Identify which cell holds the provided text, then report its (X, Y) central coordinate. 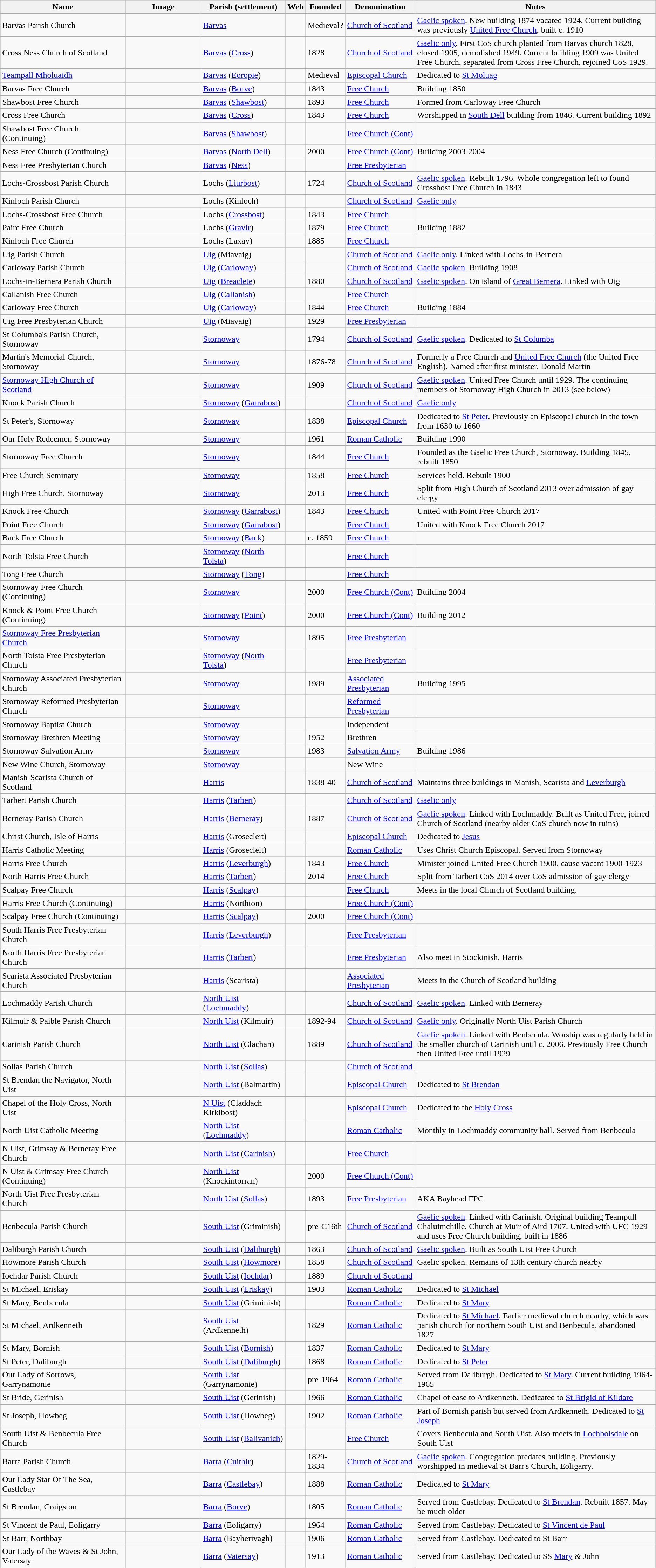
Building 1986 (535, 751)
Knock Free Church (63, 511)
Served from Castlebay. Dedicated to St Vincent de Paul (535, 1525)
Barra Parish Church (63, 1461)
Free Church Seminary (63, 475)
North Uist (Carinish) (243, 1153)
Shawbost Free Church (63, 102)
Harris (Berneray) (243, 819)
1829 (326, 1325)
Harris Free Church (Continuing) (63, 903)
2013 (326, 493)
Harris (243, 782)
Lochmaddy Parish Church (63, 1003)
St Mary, Benbecula (63, 1302)
Christ Church, Isle of Harris (63, 837)
St Michael, Eriskay (63, 1289)
South Uist (Iochdar) (243, 1276)
1879 (326, 228)
Barvas Free Church (63, 89)
Callanish Free Church (63, 294)
Dedicated to St Moluag (535, 75)
Gaelic spoken. United Free Church until 1929. The continuing members of Stornoway High Church in 2013 (see below) (535, 385)
St Brendan the Navigator, North Uist (63, 1085)
Chapel of the Holy Cross, North Uist (63, 1107)
North Uist (Balmartin) (243, 1085)
Dedicated to St Peter (535, 1362)
Carloway Free Church (63, 308)
Gaelic spoken. Linked with Berneray (535, 1003)
Gaelic spoken. Linked with Lochmaddy. Built as United Free, joined Church of Scotland (nearby older CoS church now in ruins) (535, 819)
North Uist (Knockintorran) (243, 1176)
1880 (326, 281)
pre-C16th (326, 1226)
Gaelic spoken. Dedicated to St Columba (535, 339)
Tarbert Parish Church (63, 800)
Barvas (Ness) (243, 165)
North Uist (Kilmuir) (243, 1021)
New Wine (380, 764)
St Mary, Bornish (63, 1348)
Barra (Eoligarry) (243, 1525)
Lochs (Liurbost) (243, 183)
AKA Bayhead FPC (535, 1199)
Uig (Breaclete) (243, 281)
Gaelic spoken. Built as South Uist Free Church (535, 1249)
Building 2004 (535, 592)
Lochs (Laxay) (243, 241)
Stornoway (Tong) (243, 574)
Building 1850 (535, 89)
Denomination (380, 7)
Barvas (Eoropie) (243, 75)
Uig Parish Church (63, 254)
1829-1834 (326, 1461)
Ness Free Presbyterian Church (63, 165)
1961 (326, 439)
Sollas Parish Church (63, 1067)
Barvas (243, 25)
Chapel of ease to Ardkenneth. Dedicated to St Brigid of Kildare (535, 1398)
Gaelic spoken. Remains of 13th century church nearby (535, 1262)
1838-40 (326, 782)
Stornoway Free Church (63, 457)
South Uist (Gerinish) (243, 1398)
High Free Church, Stornoway (63, 493)
United with Knock Free Church 2017 (535, 525)
St Joseph, Howbeg (63, 1416)
Uig (Callanish) (243, 294)
Name (63, 7)
North Tolsta Free Church (63, 556)
Gaelic only. Linked with Lochs-in-Bernera (535, 254)
Scarista Associated Presbyterian Church (63, 980)
North Uist (Clachan) (243, 1044)
Barvas Parish Church (63, 25)
Notes (535, 7)
1887 (326, 819)
1983 (326, 751)
1902 (326, 1416)
1895 (326, 638)
1989 (326, 683)
Building 1990 (535, 439)
St Bride, Gerinish (63, 1398)
South Uist (Eriskay) (243, 1289)
1888 (326, 1484)
Barra (Castlebay) (243, 1484)
Image (163, 7)
Founded as the Gaelic Free Church, Stornoway. Building 1845, rebuilt 1850 (535, 457)
Back Free Church (63, 538)
Manish-Scarista Church of Scotland (63, 782)
Lochs (Gravir) (243, 228)
United with Point Free Church 2017 (535, 511)
Dedicated to St Michael (535, 1289)
St Vincent de Paul, Eoligarry (63, 1525)
Stornoway Brethren Meeting (63, 737)
Medieval (326, 75)
Pairc Free Church (63, 228)
Scalpay Free Church (Continuing) (63, 916)
Web (296, 7)
Barra (Bayherivagh) (243, 1538)
Parish (settlement) (243, 7)
Lochs-Crossbost Parish Church (63, 183)
South Uist (Bornish) (243, 1348)
Gaelic spoken. Rebuilt 1796. Whole congregation left to found Crossbost Free Church in 1843 (535, 183)
Tong Free Church (63, 574)
South Uist (Howbeg) (243, 1416)
Monthly in Lochmaddy community hall. Served from Benbecula (535, 1131)
Berneray Parish Church (63, 819)
Meets in the Church of Scotland building (535, 980)
Uses Christ Church Episcopal. Served from Stornoway (535, 850)
South Uist (Howmore) (243, 1262)
Building 2012 (535, 615)
Harris (Scarista) (243, 980)
Dedicated to Jesus (535, 837)
Founded (326, 7)
Gaelic spoken. On island of Great Bernera. Linked with Uig (535, 281)
Lochs (Crossbost) (243, 214)
Gaelic spoken. Congregation predates building. Previously worshipped in medieval St Barr's Church, Eoligarry. (535, 1461)
Brethren (380, 737)
1913 (326, 1556)
Barra (Borve) (243, 1507)
1906 (326, 1538)
Independent (380, 724)
N Uist, Grimsay & Berneray Free Church (63, 1153)
1828 (326, 53)
North Tolsta Free Presbyterian Church (63, 660)
Carinish Parish Church (63, 1044)
St Brendan, Craigston (63, 1507)
Salvation Army (380, 751)
Lochs-Crossbost Free Church (63, 214)
Formerly a Free Church and United Free Church (the United Free English). Named after first minister, Donald Martin (535, 362)
North Harris Free Church (63, 877)
Shawbost Free Church (Continuing) (63, 133)
Worshipped in South Dell building from 1846. Current building 1892 (535, 115)
Howmore Parish Church (63, 1262)
Stornoway (Back) (243, 538)
Served from Castlebay. Dedicated to SS Mary & John (535, 1556)
Kinloch Free Church (63, 241)
Uig Free Presbyterian Church (63, 321)
Services held. Rebuilt 1900 (535, 475)
South Harris Free Presbyterian Church (63, 934)
New Wine Church, Stornoway (63, 764)
Stornoway (Point) (243, 615)
1863 (326, 1249)
Cross Free Church (63, 115)
1837 (326, 1348)
Stornoway Salvation Army (63, 751)
Formed from Carloway Free Church (535, 102)
Reformed Presbyterian (380, 706)
Stornoway High Church of Scotland (63, 385)
1952 (326, 737)
Split from Tarbert CoS 2014 over CoS admission of gay clergy (535, 877)
Kilmuir & Paible Parish Church (63, 1021)
Our Holy Redeemer, Stornoway (63, 439)
Our Lady Star Of The Sea, Castlebay (63, 1484)
Served from Castlebay. Dedicated to St Brendan. Rebuilt 1857. May be much older (535, 1507)
c. 1859 (326, 538)
Served from Daliburgh. Dedicated to St Mary. Current building 1964-1965 (535, 1379)
Harris Catholic Meeting (63, 850)
Split from High Church of Scotland 2013 over admission of gay clergy (535, 493)
Scalpay Free Church (63, 890)
Harris (Northton) (243, 903)
Dedicated to St Brendan (535, 1085)
Dedicated to St Michael. Earlier medieval church nearby, which was parish church for northern South Uist and Benbecula, abandoned 1827 (535, 1325)
1805 (326, 1507)
Building 1995 (535, 683)
Also meet in Stockinish, Harris (535, 957)
Our Lady of the Waves & St John, Vatersay (63, 1556)
Dedicated to the Holy Cross (535, 1107)
North Uist Free Presbyterian Church (63, 1199)
1964 (326, 1525)
Gaelic spoken. New building 1874 vacated 1924. Current building was previously United Free Church, built c. 1910 (535, 25)
1929 (326, 321)
Stornoway Reformed Presbyterian Church (63, 706)
Ness Free Church (Continuing) (63, 151)
Meets in the local Church of Scotland building. (535, 890)
Building 1884 (535, 308)
South Uist (Garrynamonie) (243, 1379)
Carloway Parish Church (63, 268)
1909 (326, 385)
Gaelic spoken. Building 1908 (535, 268)
St Peter's, Stornoway (63, 421)
South Uist (Balivanich) (243, 1438)
Dedicated to St Peter. Previously an Episcopal church in the town from 1630 to 1660 (535, 421)
North Uist Catholic Meeting (63, 1131)
Knock Parish Church (63, 403)
Kinloch Parish Church (63, 201)
Stornoway Associated Presbyterian Church (63, 683)
Daliburgh Parish Church (63, 1249)
Teampall Mholuaidh (63, 75)
Barvas (Borve) (243, 89)
1794 (326, 339)
1724 (326, 183)
Martin's Memorial Church, Stornoway (63, 362)
1903 (326, 1289)
Served from Castlebay. Dedicated to St Barr (535, 1538)
1868 (326, 1362)
South Uist & Benbecula Free Church (63, 1438)
Lochs-in-Bernera Parish Church (63, 281)
Barra (Cuithir) (243, 1461)
Covers Benbecula and South Uist. Also meets in Lochboisdale on South Uist (535, 1438)
St Columba's Parish Church, Stornoway (63, 339)
Minister joined United Free Church 1900, cause vacant 1900-1923 (535, 863)
1966 (326, 1398)
1876-78 (326, 362)
Point Free Church (63, 525)
1885 (326, 241)
Benbecula Parish Church (63, 1226)
Cross Ness Church of Scotland (63, 53)
Gaelic only. Originally North Uist Parish Church (535, 1021)
South Uist (Ardkenneth) (243, 1325)
2014 (326, 877)
Building 2003-2004 (535, 151)
Our Lady of Sorrows, Garrynamonie (63, 1379)
Stornoway Free Presbyterian Church (63, 638)
Barra (Vatersay) (243, 1556)
Iochdar Parish Church (63, 1276)
Stornoway Free Church (Continuing) (63, 592)
Maintains three buildings in Manish, Scarista and Leverburgh (535, 782)
N Uist (Claddach Kirkibost) (243, 1107)
1838 (326, 421)
St Peter, Daliburgh (63, 1362)
North Harris Free Presbyterian Church (63, 957)
Knock & Point Free Church (Continuing) (63, 615)
Part of Bornish parish but served from Ardkenneth. Dedicated to St Joseph (535, 1416)
pre-1964 (326, 1379)
Stornoway Baptist Church (63, 724)
St Michael, Ardkenneth (63, 1325)
Building 1882 (535, 228)
St Barr, Northbay (63, 1538)
Lochs (Kinloch) (243, 201)
Barvas (North Dell) (243, 151)
1892-94 (326, 1021)
N Uist & Grimsay Free Church (Continuing) (63, 1176)
Medieval? (326, 25)
Harris Free Church (63, 863)
